Identify which cell holds the provided text, then report its [x, y] central coordinate. 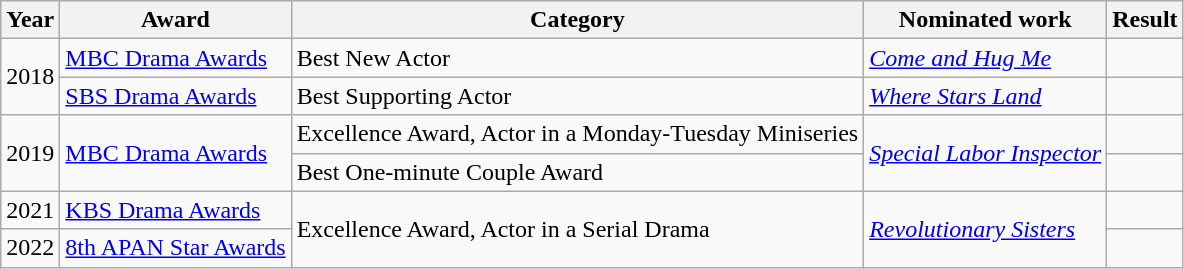
Category [578, 20]
2021 [30, 210]
2018 [30, 77]
KBS Drama Awards [176, 210]
Excellence Award, Actor in a Serial Drama [578, 229]
Year [30, 20]
Excellence Award, Actor in a Monday-Tuesday Miniseries [578, 134]
Special Labor Inspector [986, 153]
Best New Actor [578, 58]
2019 [30, 153]
Come and Hug Me [986, 58]
2022 [30, 248]
8th APAN Star Awards [176, 248]
SBS Drama Awards [176, 96]
Where Stars Land [986, 96]
Revolutionary Sisters [986, 229]
Award [176, 20]
Best Supporting Actor [578, 96]
Best One-minute Couple Award [578, 172]
Nominated work [986, 20]
Result [1145, 20]
